Return the (X, Y) coordinate for the center point of the cell that contains the specified text.  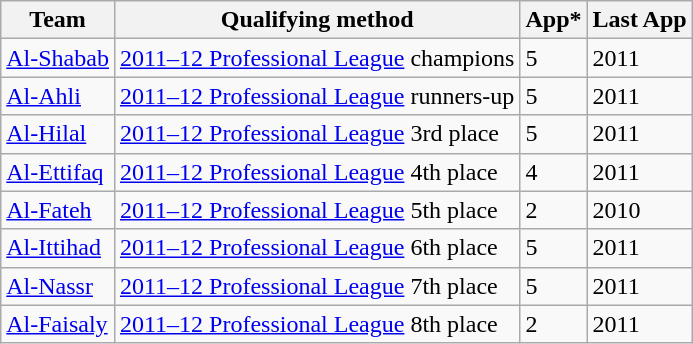
2011–12 Professional League 8th place (316, 324)
2011–12 Professional League runners-up (316, 96)
2011–12 Professional League 4th place (316, 172)
4 (554, 172)
2011–12 Professional League champions (316, 58)
Al-Nassr (58, 286)
2011–12 Professional League 5th place (316, 210)
App* (554, 20)
Last App (640, 20)
2011–12 Professional League 6th place (316, 248)
2011–12 Professional League 7th place (316, 286)
Al-Fateh (58, 210)
Al-Hilal (58, 134)
2011–12 Professional League 3rd place (316, 134)
Al-Faisaly (58, 324)
Al-Ahli (58, 96)
Team (58, 20)
Qualifying method (316, 20)
Al-Ittihad (58, 248)
2010 (640, 210)
Al-Shabab (58, 58)
Al-Ettifaq (58, 172)
